Output the [x, y] coordinate of the center of the cell containing the given text.  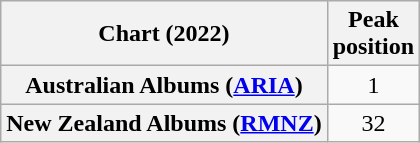
Peakposition [373, 34]
Australian Albums (ARIA) [164, 85]
1 [373, 85]
Chart (2022) [164, 34]
32 [373, 123]
New Zealand Albums (RMNZ) [164, 123]
